Capture the cell that displays the provided text and extract its [x, y] central coordinate. 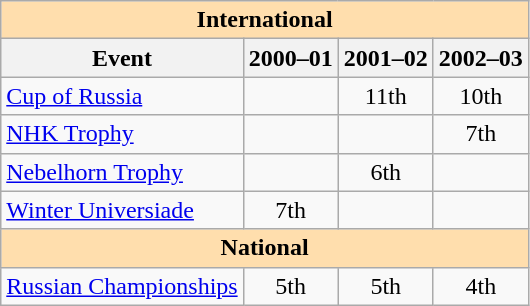
International [265, 20]
2000–01 [290, 58]
NHK Trophy [122, 134]
Event [122, 58]
Winter Universiade [122, 210]
Cup of Russia [122, 96]
Nebelhorn Trophy [122, 172]
2002–03 [480, 58]
Russian Championships [122, 286]
National [265, 248]
10th [480, 96]
11th [386, 96]
6th [386, 172]
4th [480, 286]
2001–02 [386, 58]
